Return [X, Y] of the center of cell containing provided text 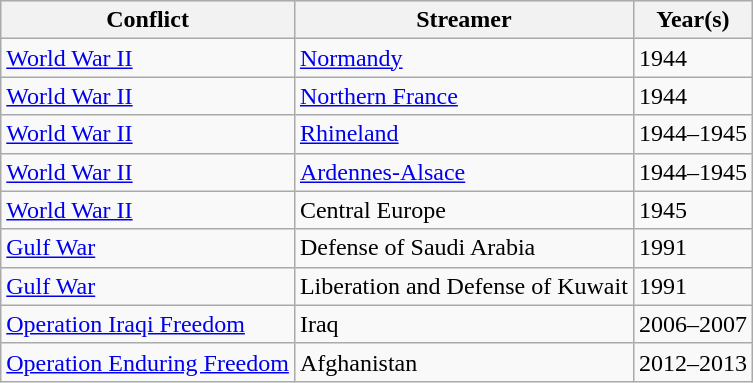
1945 [692, 210]
Streamer [464, 20]
Year(s) [692, 20]
Afghanistan [464, 362]
Rhineland [464, 134]
Ardennes-Alsace [464, 172]
Central Europe [464, 210]
Conflict [148, 20]
Defense of Saudi Arabia [464, 248]
Normandy [464, 58]
Operation Enduring Freedom [148, 362]
2006–2007 [692, 324]
Northern France [464, 96]
Iraq [464, 324]
Operation Iraqi Freedom [148, 324]
Liberation and Defense of Kuwait [464, 286]
2012–2013 [692, 362]
